Detect which cell encompasses the target text, then output its [x, y] center coordinate. 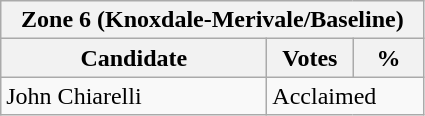
John Chiarelli [134, 96]
% [388, 58]
Candidate [134, 58]
Zone 6 (Knoxdale-Merivale/Baseline) [212, 20]
Acclaimed [346, 96]
Votes [310, 58]
